Identify which cell holds the provided text, then report its [X, Y] central coordinate. 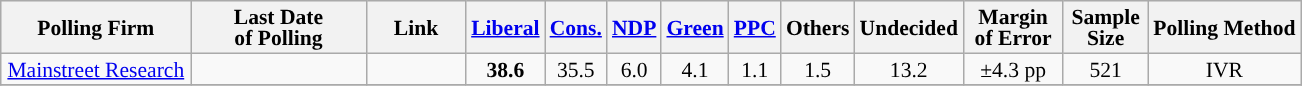
Liberal [505, 27]
4.1 [694, 68]
PPC [755, 27]
Last Dateof Polling [278, 27]
Marginof Error [1013, 27]
Others [818, 27]
35.5 [576, 68]
Green [694, 27]
Polling Firm [96, 27]
6.0 [634, 68]
Cons. [576, 27]
1.5 [818, 68]
Undecided [909, 27]
Link [416, 27]
NDP [634, 27]
13.2 [909, 68]
Mainstreet Research [96, 68]
SampleSize [1106, 27]
38.6 [505, 68]
±4.3 pp [1013, 68]
Polling Method [1224, 27]
521 [1106, 68]
IVR [1224, 68]
1.1 [755, 68]
